Output the (x, y) coordinate of the center of the cell containing the given text.  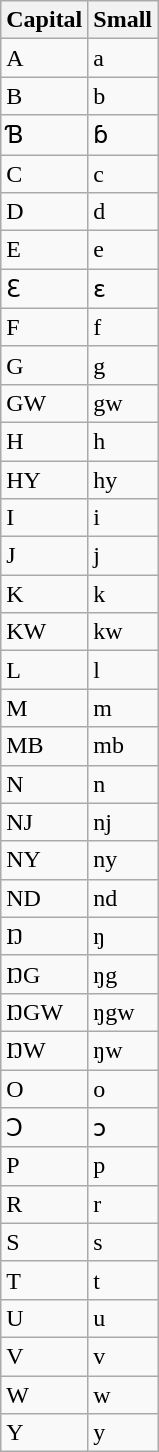
N (44, 784)
K (44, 594)
Ɛ (44, 289)
O (44, 1089)
ŊGW (44, 1012)
m (123, 708)
C (44, 173)
P (44, 1166)
GW (44, 403)
Ɔ (44, 1128)
NY (44, 860)
h (123, 441)
f (123, 327)
H (44, 441)
HY (44, 479)
o (123, 1089)
d (123, 212)
R (44, 1204)
ND (44, 898)
i (123, 518)
F (44, 327)
NJ (44, 822)
MB (44, 746)
U (44, 1318)
g (123, 365)
n (123, 784)
s (123, 1242)
gw (123, 403)
Capital (44, 20)
Small (123, 20)
ŊW (44, 1050)
t (123, 1280)
G (44, 365)
B (44, 96)
v (123, 1356)
nd (123, 898)
Y (44, 1433)
mb (123, 746)
E (44, 250)
k (123, 594)
w (123, 1395)
V (44, 1356)
T (44, 1280)
r (123, 1204)
A (44, 58)
y (123, 1433)
M (44, 708)
D (44, 212)
ŋw (123, 1050)
ŋgw (123, 1012)
c (123, 173)
KW (44, 632)
l (123, 670)
ŋg (123, 974)
u (123, 1318)
hy (123, 479)
ŊG (44, 974)
W (44, 1395)
ny (123, 860)
p (123, 1166)
nj (123, 822)
I (44, 518)
ɔ (123, 1128)
kw (123, 632)
j (123, 556)
Ŋ (44, 936)
S (44, 1242)
L (44, 670)
ɛ (123, 289)
Ɓ (44, 135)
J (44, 556)
b (123, 96)
ŋ (123, 936)
ɓ (123, 135)
a (123, 58)
e (123, 250)
